Extract the [X, Y] coordinate from the center of the cell holding the provided text.  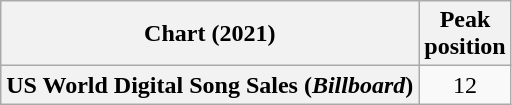
US World Digital Song Sales (Billboard) [210, 85]
12 [465, 85]
Peakposition [465, 34]
Chart (2021) [210, 34]
